Provide the (X, Y) coordinate of the cell's center where the given text is located.  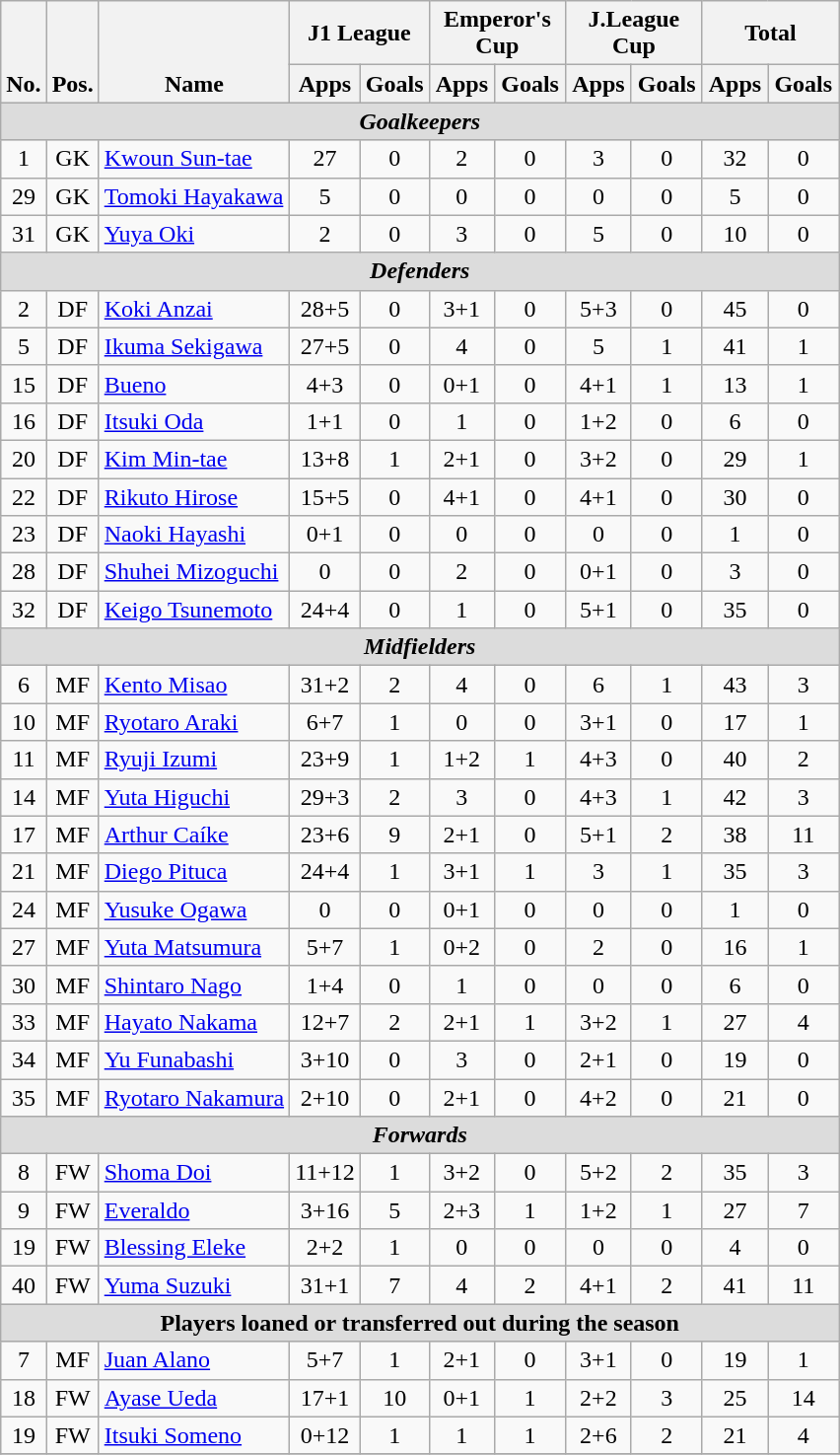
31+2 (325, 685)
Pos. (73, 51)
23+9 (325, 760)
4+2 (599, 1098)
No. (24, 51)
28+5 (325, 309)
23+6 (325, 835)
2+6 (599, 1435)
Diego Pituca (193, 872)
Rikuto Hirose (193, 496)
3+16 (325, 1210)
Players loaned or transferred out during the season (420, 1323)
Yuta Higuchi (193, 797)
34 (24, 1059)
Keigo Tsunemoto (193, 610)
1+4 (325, 984)
Name (193, 51)
2+10 (325, 1098)
J1 League (359, 34)
31 (24, 234)
33 (24, 1022)
45 (735, 309)
15+5 (325, 496)
Ryuji Izumi (193, 760)
Midfielders (420, 647)
3+10 (325, 1059)
Itsuki Oda (193, 421)
5+3 (599, 309)
Arthur Caíke (193, 835)
31+1 (325, 1285)
27+5 (325, 346)
20 (24, 459)
Bueno (193, 384)
43 (735, 685)
Tomoki Hayakawa (193, 196)
13 (735, 384)
23 (24, 535)
Shuhei Mizoguchi (193, 572)
Ayase Ueda (193, 1398)
Defenders (420, 271)
Naoki Hayashi (193, 535)
Yuma Suzuki (193, 1285)
0+2 (461, 947)
2+3 (461, 1210)
18 (24, 1398)
Hayato Nakama (193, 1022)
Ryotaro Nakamura (193, 1098)
12+7 (325, 1022)
Shintaro Nago (193, 984)
17+1 (325, 1398)
42 (735, 797)
5+2 (599, 1173)
Shoma Doi (193, 1173)
Yusuke Ogawa (193, 909)
Yu Funabashi (193, 1059)
Forwards (420, 1135)
1+1 (325, 421)
Kim Min-tae (193, 459)
15 (24, 384)
Yuya Oki (193, 234)
Goalkeepers (420, 121)
Blessing Eleke (193, 1248)
Ikuma Sekigawa (193, 346)
29+3 (325, 797)
J.League Cup (635, 34)
8 (24, 1173)
6+7 (325, 722)
38 (735, 835)
24 (24, 909)
Koki Anzai (193, 309)
Juan Alano (193, 1360)
Ryotaro Araki (193, 722)
Itsuki Someno (193, 1435)
Kwoun Sun-tae (193, 159)
Yuta Matsumura (193, 947)
28 (24, 572)
11+12 (325, 1173)
Emperor's Cup (497, 34)
Kento Misao (193, 685)
Total (771, 34)
22 (24, 496)
13+8 (325, 459)
0+12 (325, 1435)
Everaldo (193, 1210)
25 (735, 1398)
